Extract the (X, Y) coordinate from the center of the cell holding the provided text.  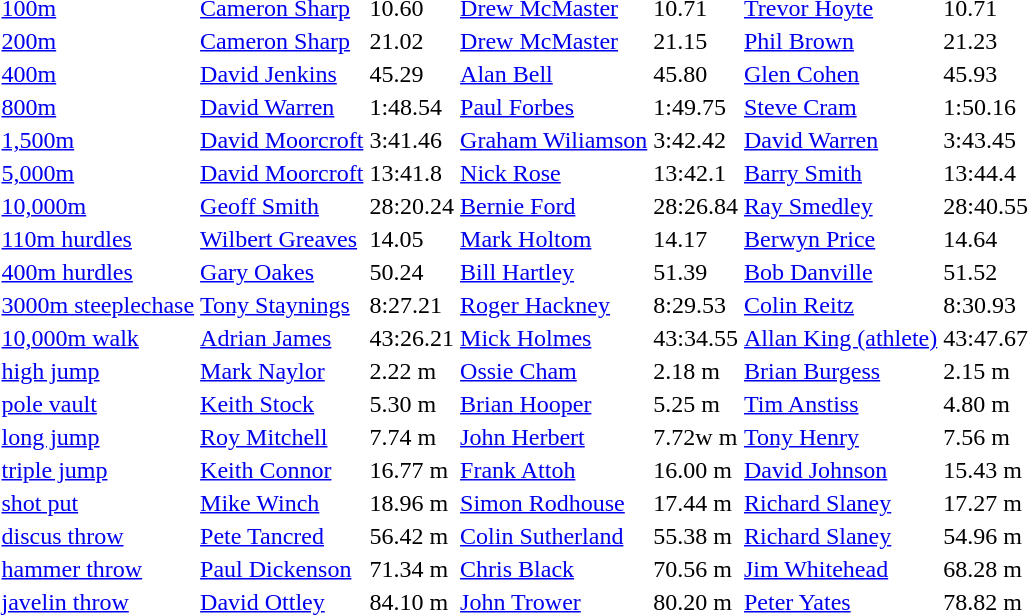
14.05 (412, 239)
43:34.55 (696, 338)
21.02 (412, 41)
discus throw (98, 536)
Colin Reitz (840, 305)
Colin Sutherland (554, 536)
55.38 m (696, 536)
Mark Naylor (282, 371)
200m (98, 41)
Bernie Ford (554, 206)
Tony Henry (840, 437)
2.22 m (412, 371)
Pete Tancred (282, 536)
David Johnson (840, 470)
Nick Rose (554, 173)
Keith Stock (282, 404)
long jump (98, 437)
Gary Oakes (282, 272)
1:49.75 (696, 107)
Steve Cram (840, 107)
10,000m (98, 206)
Mick Holmes (554, 338)
triple jump (98, 470)
7.72w m (696, 437)
Cameron Sharp (282, 41)
400m hurdles (98, 272)
13:41.8 (412, 173)
Drew McMaster (554, 41)
28:20.24 (412, 206)
Ossie Cham (554, 371)
5.25 m (696, 404)
Bill Hartley (554, 272)
Paul Forbes (554, 107)
Chris Black (554, 569)
18.96 m (412, 503)
Berwyn Price (840, 239)
14.17 (696, 239)
Jim Whitehead (840, 569)
1:48.54 (412, 107)
Alan Bell (554, 74)
16.77 m (412, 470)
Ray Smedley (840, 206)
56.42 m (412, 536)
5.30 m (412, 404)
43:26.21 (412, 338)
Frank Attoh (554, 470)
10,000m walk (98, 338)
Geoff Smith (282, 206)
Roy Mitchell (282, 437)
8:27.21 (412, 305)
hammer throw (98, 569)
3:41.46 (412, 140)
Graham Wiliamson (554, 140)
50.24 (412, 272)
Roger Hackney (554, 305)
13:42.1 (696, 173)
16.00 m (696, 470)
5,000m (98, 173)
Keith Connor (282, 470)
John Herbert (554, 437)
28:26.84 (696, 206)
Phil Brown (840, 41)
David Jenkins (282, 74)
21.15 (696, 41)
shot put (98, 503)
Bob Danville (840, 272)
51.39 (696, 272)
1,500m (98, 140)
400m (98, 74)
Tony Staynings (282, 305)
Allan King (athlete) (840, 338)
45.29 (412, 74)
Paul Dickenson (282, 569)
Wilbert Greaves (282, 239)
71.34 m (412, 569)
Mark Holtom (554, 239)
Brian Burgess (840, 371)
Adrian James (282, 338)
3:42.42 (696, 140)
2.18 m (696, 371)
Mike Winch (282, 503)
3000m steeplechase (98, 305)
8:29.53 (696, 305)
Tim Anstiss (840, 404)
pole vault (98, 404)
Glen Cohen (840, 74)
70.56 m (696, 569)
45.80 (696, 74)
Barry Smith (840, 173)
800m (98, 107)
Simon Rodhouse (554, 503)
17.44 m (696, 503)
Brian Hooper (554, 404)
110m hurdles (98, 239)
7.74 m (412, 437)
high jump (98, 371)
